Determine the (x, y) coordinate at the center of the cell enclosing the given text.  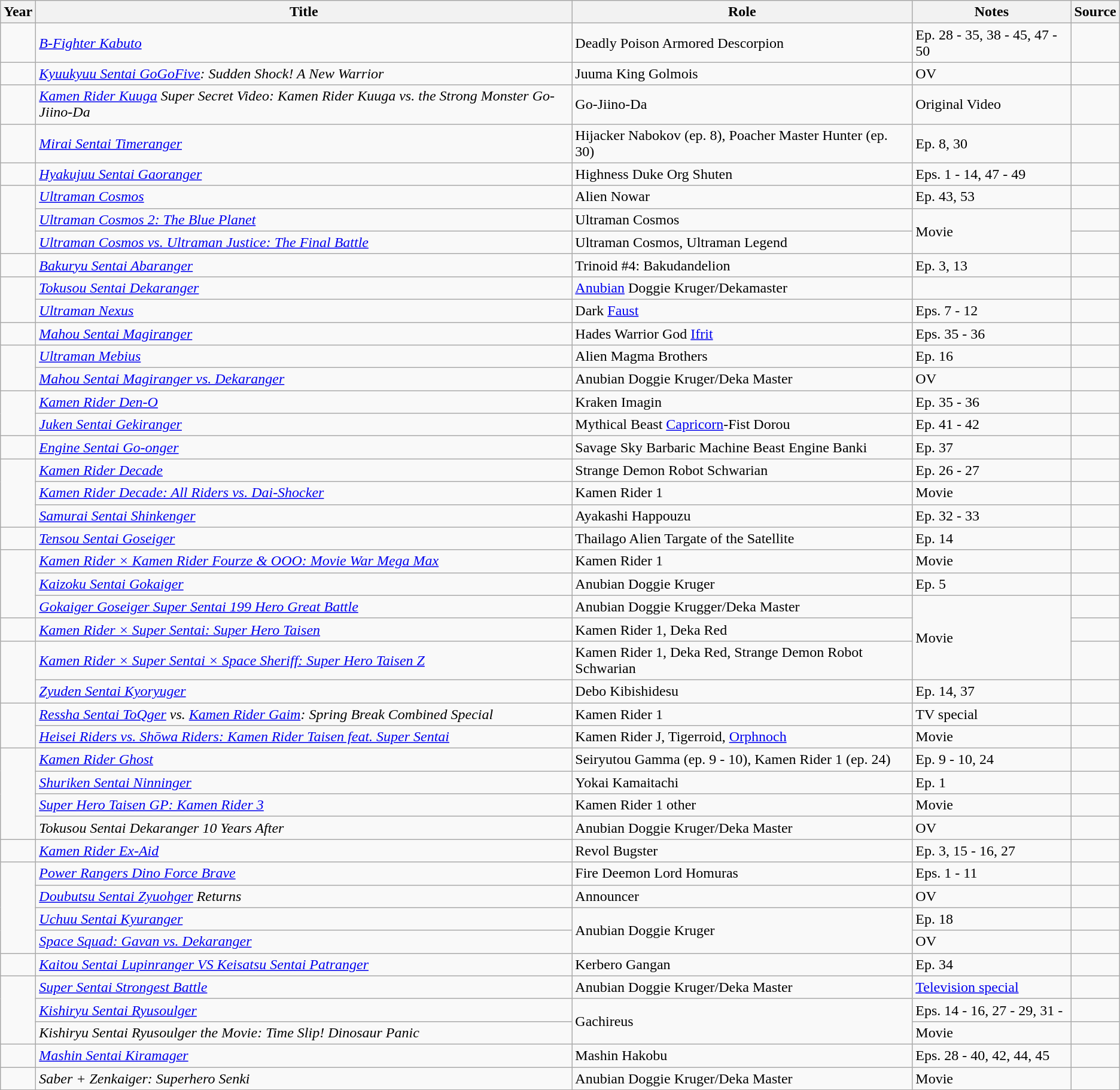
Hijacker Nabokov (ep. 8), Poacher Master Hunter (ep. 30) (742, 144)
Engine Sentai Go-onger (304, 447)
Kaitou Sentai Lupinranger VS Keisatsu Sentai Patranger (304, 964)
Super Hero Taisen GP: Kamen Rider 3 (304, 805)
Go-Jiino-Da (742, 104)
Mashin Sentai Kiramager (304, 1055)
Kamen Rider Ghost (304, 760)
Title (304, 12)
Seiryutou Gamma (ep. 9 - 10), Kamen Rider 1 (ep. 24) (742, 760)
Source (1095, 12)
Ep. 37 (992, 447)
Bakuryu Sentai Abaranger (304, 265)
Juuma King Golmois (742, 74)
Tokusou Sentai Dekaranger 10 Years After (304, 828)
Role (742, 12)
Eps. 14 - 16, 27 - 29, 31 - (992, 1010)
Hades Warrior God Ifrit (742, 333)
Trinoid #4: Bakudandelion (742, 265)
Saber + Zenkaiger: Superhero Senki (304, 1079)
Kamen Rider Ex-Aid (304, 851)
B-Fighter Kabuto (304, 43)
Yokai Kamaitachi (742, 783)
Ep. 3, 13 (992, 265)
Alien Nowar (742, 197)
Television special (992, 987)
Mythical Beast Capricorn-Fist Dorou (742, 425)
Juken Sentai Gekiranger (304, 425)
Kamen Rider Decade (304, 470)
Uchuu Sentai Kyuranger (304, 919)
Kamen Rider 1, Deka Red (742, 629)
Anubian Doggie Krugger/Deka Master (742, 607)
Kamen Rider × Super Sentai × Space Sheriff: Super Hero Taisen Z (304, 660)
Kraken Imagin (742, 402)
Thailago Alien Targate of the Satellite (742, 538)
Anubian Doggie Kruger/Dekamaster (742, 288)
Ep. 1 (992, 783)
Kamen Rider Den-O (304, 402)
Ressha Sentai ToQger vs. Kamen Rider Gaim: Spring Break Combined Special (304, 714)
Space Squad: Gavan vs. Dekaranger (304, 942)
Hyakujuu Sentai Gaoranger (304, 174)
Kishiryu Sentai Ryusoulger (304, 1010)
Savage Sky Barbaric Machine Beast Engine Banki (742, 447)
Highness Duke Org Shuten (742, 174)
Kamen Rider 1, Deka Red, Strange Demon Robot Schwarian (742, 660)
Strange Demon Robot Schwarian (742, 470)
Ayakashi Happouzu (742, 516)
Ultraman Cosmos, Ultraman Legend (742, 242)
Alien Magma Brothers (742, 357)
Year (18, 12)
Shuriken Sentai Ninninger (304, 783)
Doubutsu Sentai Zyuohger Returns (304, 896)
Heisei Riders vs. Shōwa Riders: Kamen Rider Taisen feat. Super Sentai (304, 737)
Kerbero Gangan (742, 964)
Ep. 43, 53 (992, 197)
Ultraman Nexus (304, 310)
Debo Kibishidesu (742, 691)
Ep. 26 - 27 (992, 470)
Eps. 1 - 11 (992, 873)
Gachireus (742, 1021)
Dark Faust (742, 310)
Samurai Sentai Shinkenger (304, 516)
Power Rangers Dino Force Brave (304, 873)
Kamen Rider J, Tigerroid, Orphnoch (742, 737)
TV special (992, 714)
Ep. 28 - 35, 38 - 45, 47 - 50 (992, 43)
Ultraman Cosmos 2: The Blue Planet (304, 220)
Eps. 28 - 40, 42, 44, 45 (992, 1055)
Revol Bugster (742, 851)
Deadly Poison Armored Descorpion (742, 43)
Ep. 41 - 42 (992, 425)
Ep. 34 (992, 964)
Fire Deemon Lord Homuras (742, 873)
Mahou Sentai Magiranger vs. Dekaranger (304, 379)
Zyuden Sentai Kyoryuger (304, 691)
Eps. 7 - 12 (992, 310)
Ultraman Mebius (304, 357)
Super Sentai Strongest Battle (304, 987)
Ep. 35 - 36 (992, 402)
Kishiryu Sentai Ryusoulger the Movie: Time Slip! Dinosaur Panic (304, 1033)
Mashin Hakobu (742, 1055)
Ultraman Cosmos vs. Ultraman Justice: The Final Battle (304, 242)
Tokusou Sentai Dekaranger (304, 288)
Eps. 35 - 36 (992, 333)
Ep. 14, 37 (992, 691)
Mahou Sentai Magiranger (304, 333)
Tensou Sentai Goseiger (304, 538)
Ep. 32 - 33 (992, 516)
Mirai Sentai Timeranger (304, 144)
Kamen Rider Decade: All Riders vs. Dai-Shocker (304, 493)
Kamen Rider Kuuga Super Secret Video: Kamen Rider Kuuga vs. the Strong Monster Go-Jiino-Da (304, 104)
Notes (992, 12)
Kamen Rider 1 other (742, 805)
Ep. 14 (992, 538)
Kamen Rider × Kamen Rider Fourze & OOO: Movie War Mega Max (304, 561)
Ep. 5 (992, 584)
Kyuukyuu Sentai GoGoFive: Sudden Shock! A New Warrior (304, 74)
Eps. 1 - 14, 47 - 49 (992, 174)
Original Video (992, 104)
Kaizoku Sentai Gokaiger (304, 584)
Kamen Rider × Super Sentai: Super Hero Taisen (304, 629)
Ep. 9 - 10, 24 (992, 760)
Ep. 3, 15 - 16, 27 (992, 851)
Ep. 16 (992, 357)
Gokaiger Goseiger Super Sentai 199 Hero Great Battle (304, 607)
Ep. 8, 30 (992, 144)
Announcer (742, 896)
Ep. 18 (992, 919)
